Return (X, Y) of the center of cell containing provided text 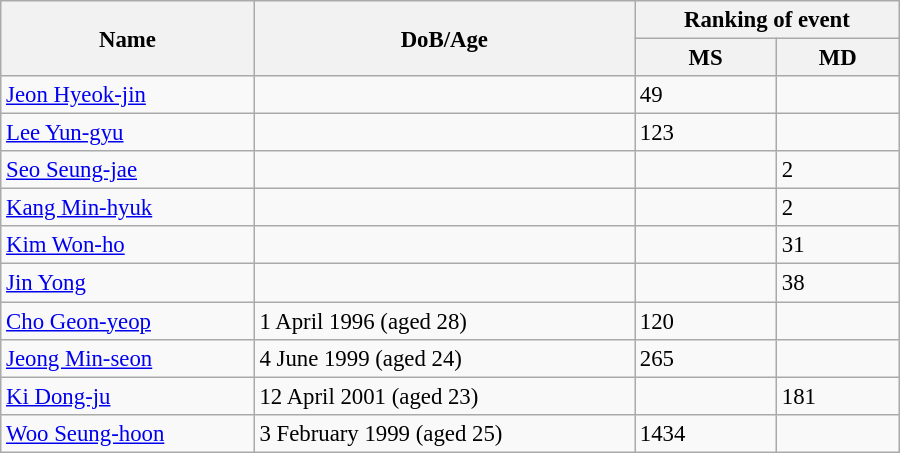
12 April 2001 (aged 23) (444, 396)
MS (706, 58)
3 February 1999 (aged 25) (444, 433)
265 (706, 358)
120 (706, 321)
Cho Geon-yeop (128, 321)
49 (706, 95)
31 (838, 245)
1 April 1996 (aged 28) (444, 321)
Woo Seung-hoon (128, 433)
Jin Yong (128, 283)
DoB/Age (444, 38)
Jeon Hyeok-jin (128, 95)
Ki Dong-ju (128, 396)
Kim Won-ho (128, 245)
38 (838, 283)
MD (838, 58)
Name (128, 38)
Jeong Min-seon (128, 358)
Lee Yun-gyu (128, 133)
123 (706, 133)
Kang Min-hyuk (128, 208)
181 (838, 396)
Ranking of event (768, 20)
4 June 1999 (aged 24) (444, 358)
Seo Seung-jae (128, 170)
1434 (706, 433)
